Detect which cell encompasses the target text, then output its [x, y] center coordinate. 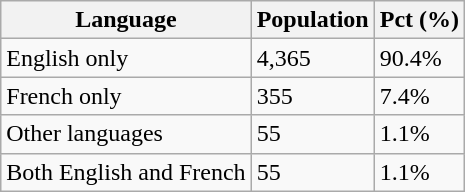
7.4% [419, 96]
Language [126, 20]
Other languages [126, 134]
Population [312, 20]
355 [312, 96]
Pct (%) [419, 20]
90.4% [419, 58]
English only [126, 58]
Both English and French [126, 172]
French only [126, 96]
4,365 [312, 58]
